Locate the cell with the specified text and output its (X, Y) center coordinate. 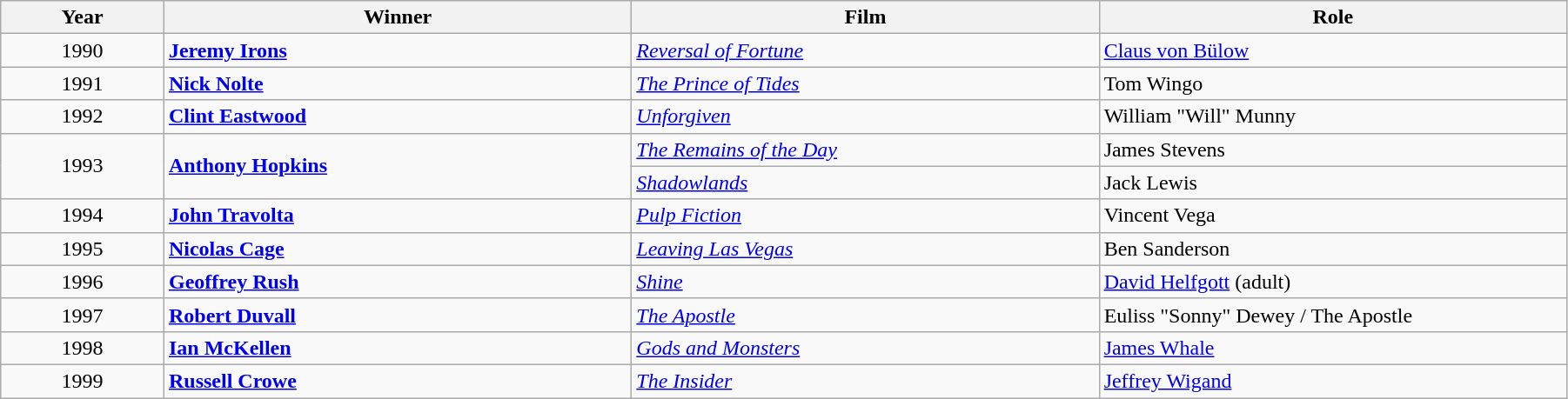
Nicolas Cage (397, 249)
Shadowlands (865, 183)
Shine (865, 282)
David Helfgott (adult) (1333, 282)
Nick Nolte (397, 83)
William "Will" Munny (1333, 116)
Vincent Vega (1333, 216)
Jack Lewis (1333, 183)
Unforgiven (865, 116)
1998 (83, 348)
1999 (83, 381)
Gods and Monsters (865, 348)
John Travolta (397, 216)
1996 (83, 282)
1997 (83, 315)
Geoffrey Rush (397, 282)
Jeremy Irons (397, 50)
Ian McKellen (397, 348)
1993 (83, 166)
The Prince of Tides (865, 83)
Leaving Las Vegas (865, 249)
1994 (83, 216)
Clint Eastwood (397, 116)
Reversal of Fortune (865, 50)
Euliss "Sonny" Dewey / The Apostle (1333, 315)
Winner (397, 17)
Role (1333, 17)
Ben Sanderson (1333, 249)
Jeffrey Wigand (1333, 381)
1990 (83, 50)
James Whale (1333, 348)
James Stevens (1333, 150)
The Insider (865, 381)
Tom Wingo (1333, 83)
1992 (83, 116)
Film (865, 17)
The Remains of the Day (865, 150)
1991 (83, 83)
Pulp Fiction (865, 216)
Robert Duvall (397, 315)
Year (83, 17)
Russell Crowe (397, 381)
Anthony Hopkins (397, 166)
Claus von Bülow (1333, 50)
The Apostle (865, 315)
1995 (83, 249)
